Capture the cell that displays the provided text and extract its (X, Y) central coordinate. 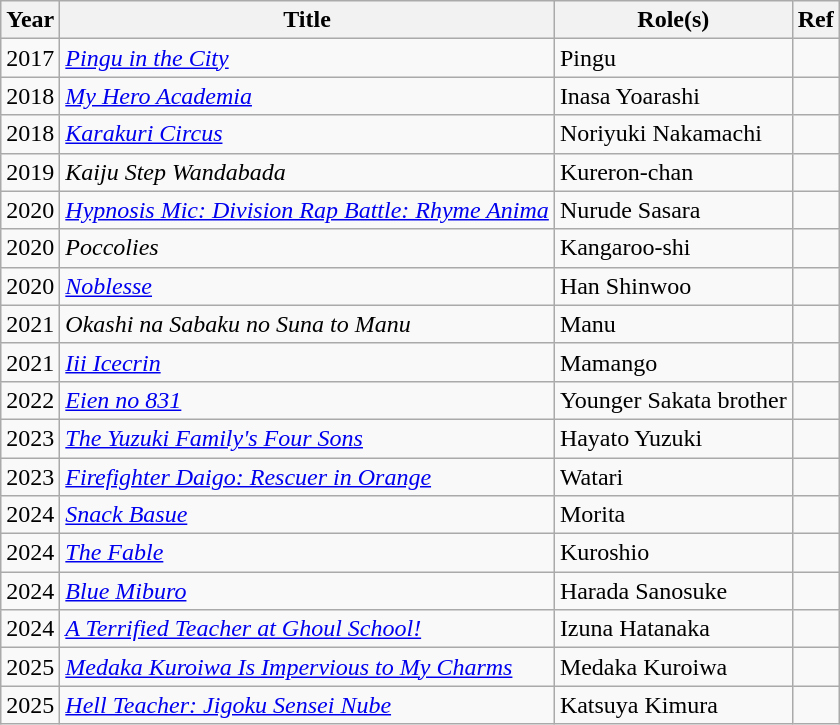
Hypnosis Mic: Division Rap Battle: Rhyme Anima (308, 210)
Title (308, 20)
Kureron-chan (673, 172)
2022 (30, 400)
The Fable (308, 553)
Kuroshio (673, 553)
Pingu in the City (308, 58)
Blue Miburo (308, 591)
Noriyuki Nakamachi (673, 134)
Medaka Kuroiwa (673, 667)
Okashi na Sabaku no Suna to Manu (308, 324)
The Yuzuki Family's Four Sons (308, 438)
Manu (673, 324)
Eien no 831 (308, 400)
2017 (30, 58)
Mamango (673, 362)
Kangaroo-shi (673, 248)
Ref (816, 20)
Nurude Sasara (673, 210)
A Terrified Teacher at Ghoul School! (308, 629)
Harada Sanosuke (673, 591)
Year (30, 20)
Pingu (673, 58)
My Hero Academia (308, 96)
Firefighter Daigo: Rescuer in Orange (308, 477)
Noblesse (308, 286)
2019 (30, 172)
Watari (673, 477)
Role(s) (673, 20)
Younger Sakata brother (673, 400)
Iii Icecrin (308, 362)
Poccolies (308, 248)
Han Shinwoo (673, 286)
Karakuri Circus (308, 134)
Medaka Kuroiwa Is Impervious to My Charms (308, 667)
Inasa Yoarashi (673, 96)
Hell Teacher: Jigoku Sensei Nube (308, 705)
Hayato Yuzuki (673, 438)
Katsuya Kimura (673, 705)
Kaiju Step Wandabada (308, 172)
Izuna Hatanaka (673, 629)
Morita (673, 515)
Snack Basue (308, 515)
